Search for the cell housing the specified text and yield its [X, Y] center coordinate. 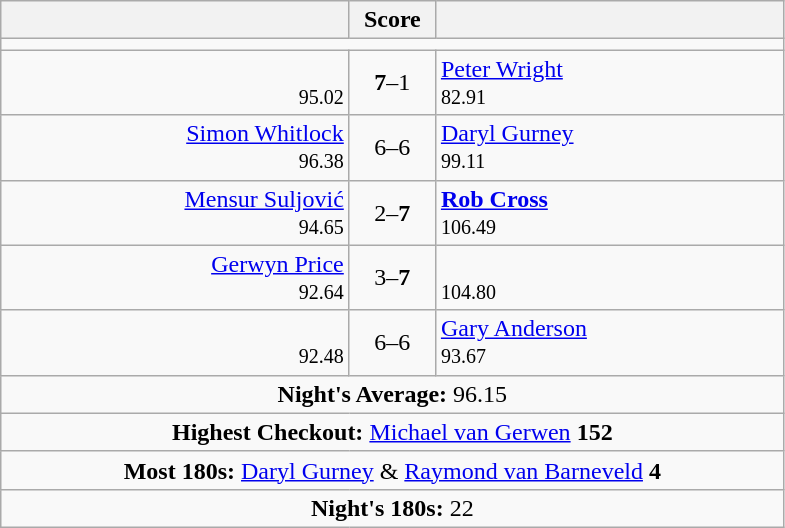
7–1 [392, 82]
2–7 [392, 212]
Simon Whitlock 96.38 [176, 148]
Most 180s: Daryl Gurney & Raymond van Barneveld 4 [392, 470]
95.02 [176, 82]
Gary Anderson 93.67 [610, 342]
Night's 180s: 22 [392, 508]
92.48 [176, 342]
Rob Cross 106.49 [610, 212]
Gerwyn Price 92.64 [176, 278]
Score [392, 20]
Peter Wright 82.91 [610, 82]
Night's Average: 96.15 [392, 394]
Daryl Gurney 99.11 [610, 148]
Highest Checkout: Michael van Gerwen 152 [392, 432]
3–7 [392, 278]
Mensur Suljović 94.65 [176, 212]
104.80 [610, 278]
